Detect which cell encompasses the target text, then output its [X, Y] center coordinate. 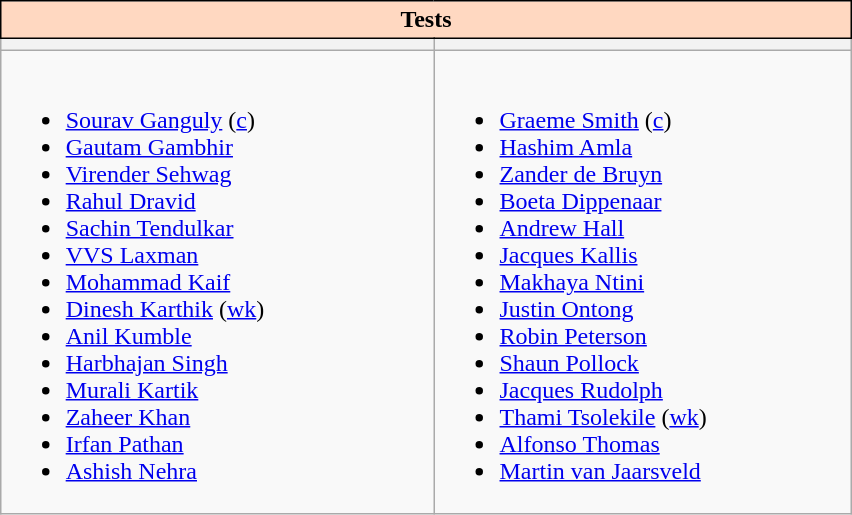
Tests [426, 20]
